Locate the cell with the specified text and output its (x, y) center coordinate. 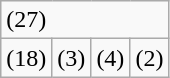
(4) (110, 58)
(18) (26, 58)
(3) (72, 58)
(2) (150, 58)
(27) (85, 20)
